Search for the cell housing the specified text and yield its (X, Y) center coordinate. 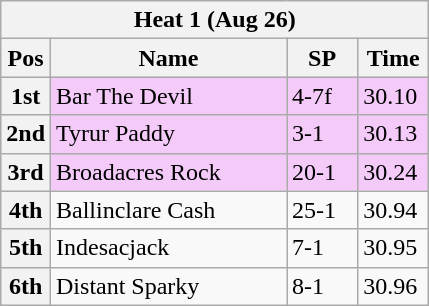
Time (394, 58)
3-1 (322, 134)
2nd (26, 134)
7-1 (322, 248)
Indesacjack (169, 248)
Name (169, 58)
Tyrur Paddy (169, 134)
30.96 (394, 286)
Ballinclare Cash (169, 210)
20-1 (322, 172)
Pos (26, 58)
30.13 (394, 134)
4th (26, 210)
25-1 (322, 210)
Heat 1 (Aug 26) (215, 20)
30.24 (394, 172)
4-7f (322, 96)
5th (26, 248)
6th (26, 286)
30.94 (394, 210)
Distant Sparky (169, 286)
Broadacres Rock (169, 172)
Bar The Devil (169, 96)
1st (26, 96)
30.95 (394, 248)
30.10 (394, 96)
8-1 (322, 286)
SP (322, 58)
3rd (26, 172)
